Provide the [X, Y] coordinate of the cell's center where the given text is located.  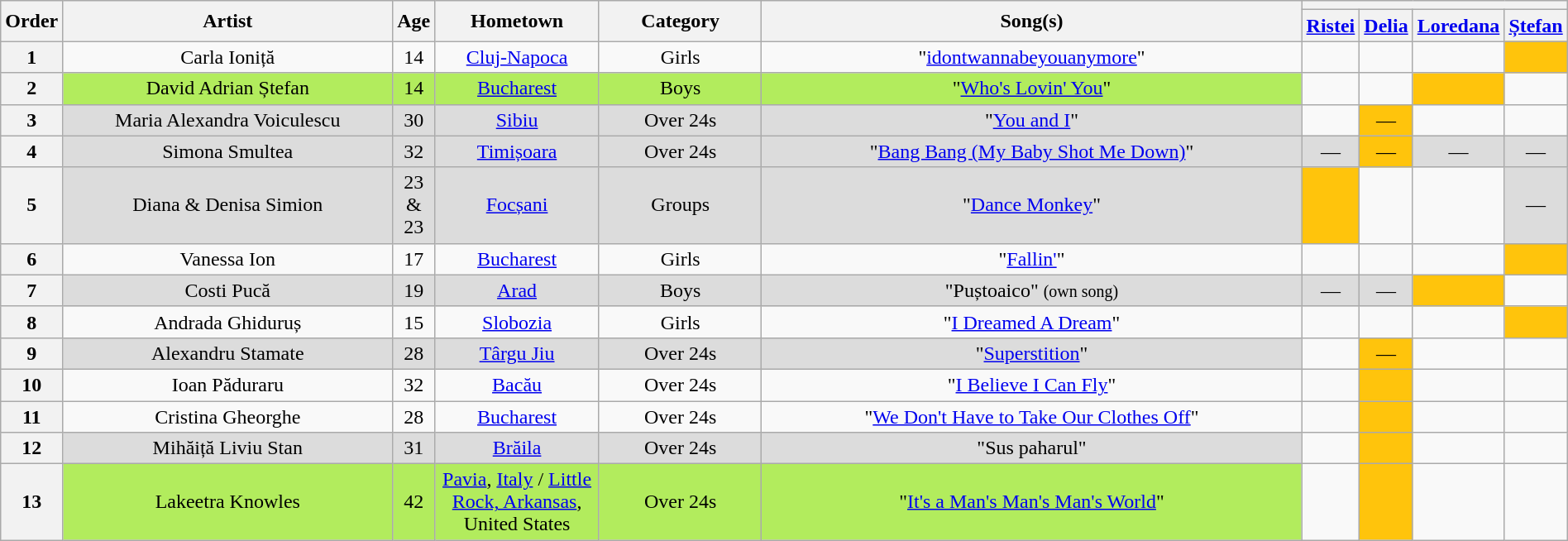
13 [31, 502]
Mihăiță Liviu Stan [228, 448]
19 [414, 290]
"idontwannabeyouanymore" [1032, 57]
Ștefan [1536, 26]
Loredana [1459, 26]
Groups [680, 205]
Ristei [1331, 26]
Artist [228, 22]
"Superstition" [1032, 353]
Hometown [518, 22]
"Puștoaico" (own song) [1032, 290]
10 [31, 385]
Diana & Denisa Simion [228, 205]
Slobozia [518, 322]
Andrada Ghiduruș [228, 322]
12 [31, 448]
11 [31, 416]
"We Don't Have to Take Our Clothes Off" [1032, 416]
"Sus paharul" [1032, 448]
"It's a Man's Man's Man's World" [1032, 502]
31 [414, 448]
"You and I" [1032, 120]
"Fallin'" [1032, 259]
Târgu Jiu [518, 353]
7 [31, 290]
David Adrian Ștefan [228, 89]
Arad [518, 290]
Sibiu [518, 120]
"I Believe I Can Fly" [1032, 385]
23 & 23 [414, 205]
Song(s) [1032, 22]
42 [414, 502]
Costi Pucă [228, 290]
Age [414, 22]
Vanessa Ion [228, 259]
Order [31, 22]
4 [31, 151]
Lakeetra Knowles [228, 502]
Cristina Gheorghe [228, 416]
9 [31, 353]
2 [31, 89]
Pavia, Italy / Little Rock, Arkansas, United States [518, 502]
Simona Smultea [228, 151]
3 [31, 120]
17 [414, 259]
Bacău [518, 385]
Delia [1386, 26]
Maria Alexandra Voiculescu [228, 120]
6 [31, 259]
"Who's Lovin' You" [1032, 89]
5 [31, 205]
Carla Ioniță [228, 57]
Brăila [518, 448]
Category [680, 22]
Cluj-Napoca [518, 57]
Alexandru Stamate [228, 353]
15 [414, 322]
"I Dreamed A Dream" [1032, 322]
1 [31, 57]
8 [31, 322]
Focșani [518, 205]
Timișoara [518, 151]
Ioan Păduraru [228, 385]
"Dance Monkey" [1032, 205]
"Bang Bang (My Baby Shot Me Down)" [1032, 151]
30 [414, 120]
